Provide the (X, Y) coordinate of the cell's center where the given text is located.  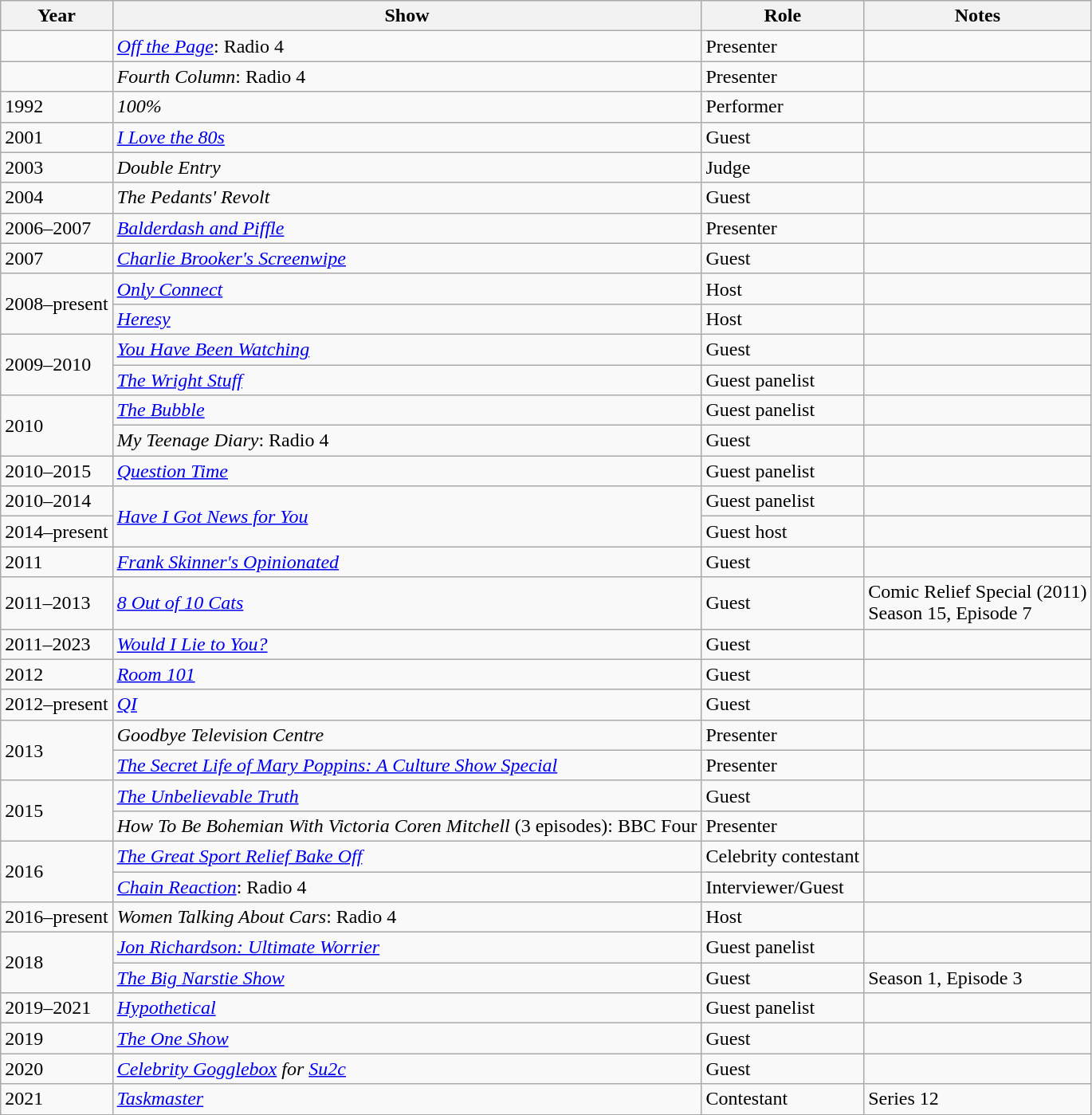
2020 (57, 1069)
Celebrity Gogglebox for Su2c (407, 1069)
Off the Page: Radio 4 (407, 46)
Jon Richardson: Ultimate Worrier (407, 948)
The One Show (407, 1038)
QI (407, 705)
2011–2023 (57, 644)
8 Out of 10 Cats (407, 603)
The Big Narstie Show (407, 978)
2006–2007 (57, 228)
Comic Relief Special (2011)Season 15, Episode 7 (977, 603)
Fourth Column: Radio 4 (407, 77)
Question Time (407, 471)
2011 (57, 562)
2015 (57, 811)
Season 1, Episode 3 (977, 978)
Would I Lie to You? (407, 644)
The Great Sport Relief Bake Off (407, 856)
2018 (57, 963)
2010–2014 (57, 501)
2003 (57, 167)
Judge (783, 167)
The Bubble (407, 410)
2021 (57, 1099)
How To Be Bohemian With Victoria Coren Mitchell (3 episodes): BBC Four (407, 826)
Celebrity contestant (783, 856)
Balderdash and Piffle (407, 228)
The Wright Stuff (407, 380)
The Secret Life of Mary Poppins: A Culture Show Special (407, 765)
I Love the 80s (407, 137)
You Have Been Watching (407, 349)
2012 (57, 674)
Only Connect (407, 289)
Double Entry (407, 167)
2008–present (57, 304)
Year (57, 16)
Series 12 (977, 1099)
Performer (783, 107)
Contestant (783, 1099)
100% (407, 107)
Guest host (783, 532)
Heresy (407, 319)
2010–2015 (57, 471)
2013 (57, 750)
Show (407, 16)
Interviewer/Guest (783, 887)
Charlie Brooker's Screenwipe (407, 258)
Notes (977, 16)
2010 (57, 426)
Women Talking About Cars: Radio 4 (407, 917)
2007 (57, 258)
My Teenage Diary: Radio 4 (407, 441)
1992 (57, 107)
The Pedants' Revolt (407, 198)
Chain Reaction: Radio 4 (407, 887)
2016–present (57, 917)
Have I Got News for You (407, 516)
Frank Skinner's Opinionated (407, 562)
Role (783, 16)
2019–2021 (57, 1008)
2009–2010 (57, 364)
2004 (57, 198)
2019 (57, 1038)
Room 101 (407, 674)
2016 (57, 871)
2012–present (57, 705)
2001 (57, 137)
Hypothetical (407, 1008)
The Unbelievable Truth (407, 795)
2011–2013 (57, 603)
Taskmaster (407, 1099)
Goodbye Television Centre (407, 735)
2014–present (57, 532)
